Capture the cell that displays the provided text and extract its [x, y] central coordinate. 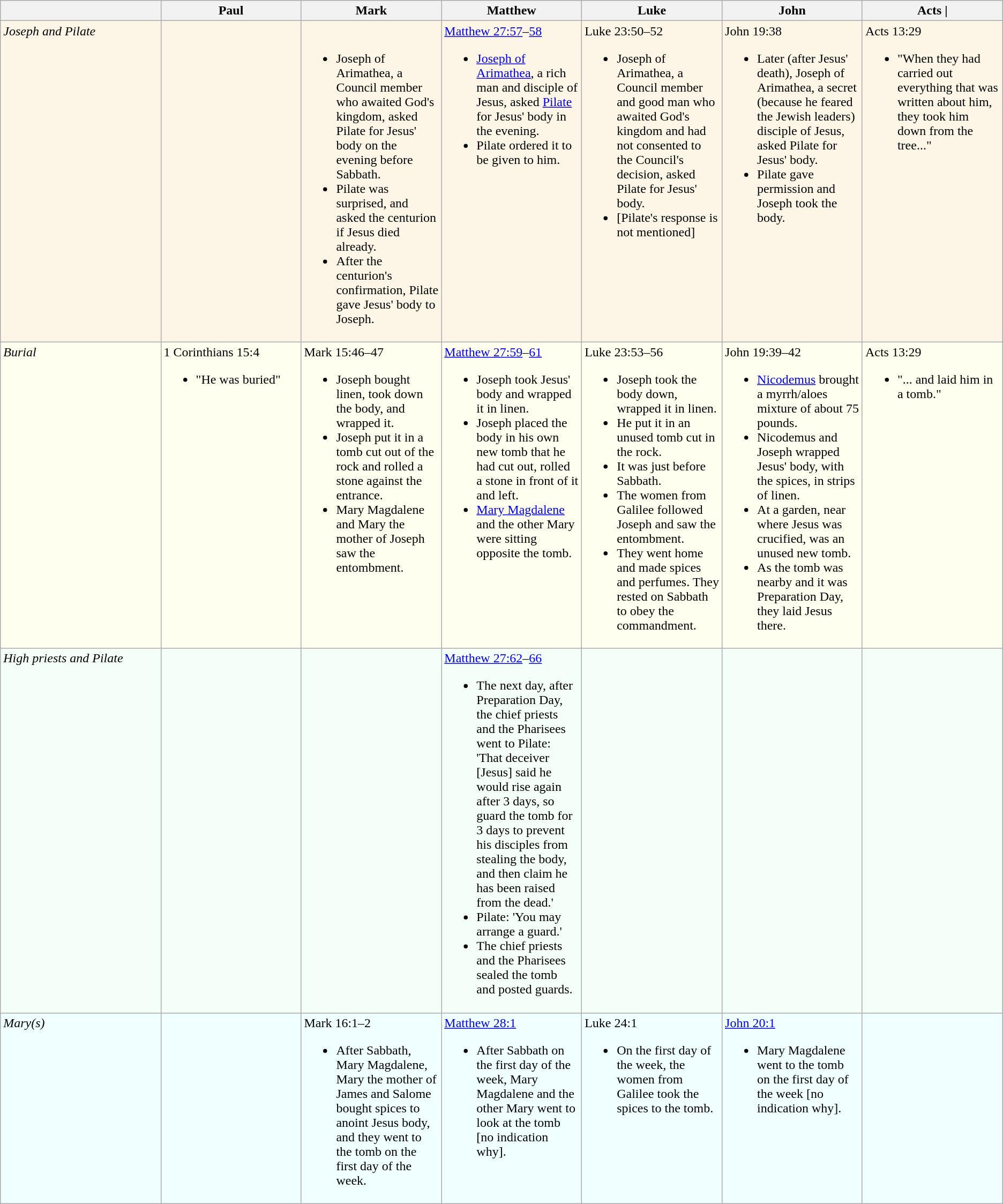
Acts 13:29"When they had carried out everything that was written about him, they took him down from the tree..." [932, 181]
Mark [371, 11]
1 Corinthians 15:4"He was buried" [231, 495]
Acts 13:29"... and laid him in a tomb." [932, 495]
Matthew [512, 11]
Luke 24:1On the first day of the week, the women from Galilee took the spices to the tomb. [652, 1108]
John [792, 11]
Burial [80, 495]
John 20:1Mary Magdalene went to the tomb on the first day of the week [no indication why]. [792, 1108]
Acts | [932, 11]
Mary(s) [80, 1108]
High priests and Pilate [80, 831]
Paul [231, 11]
Matthew 28:1After Sabbath on the first day of the week, Mary Magdalene and the other Mary went to look at the tomb [no indication why]. [512, 1108]
Luke [652, 11]
Joseph and Pilate [80, 181]
